Return (x, y) of the center of cell containing provided text 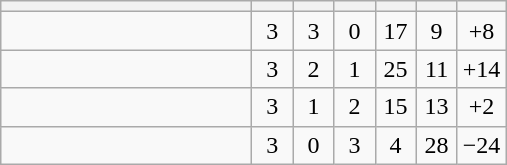
9 (436, 31)
28 (436, 145)
15 (396, 107)
4 (396, 145)
+14 (482, 69)
+8 (482, 31)
17 (396, 31)
+2 (482, 107)
13 (436, 107)
11 (436, 69)
25 (396, 69)
−24 (482, 145)
